Locate the cell with the specified text and output its [x, y] center coordinate. 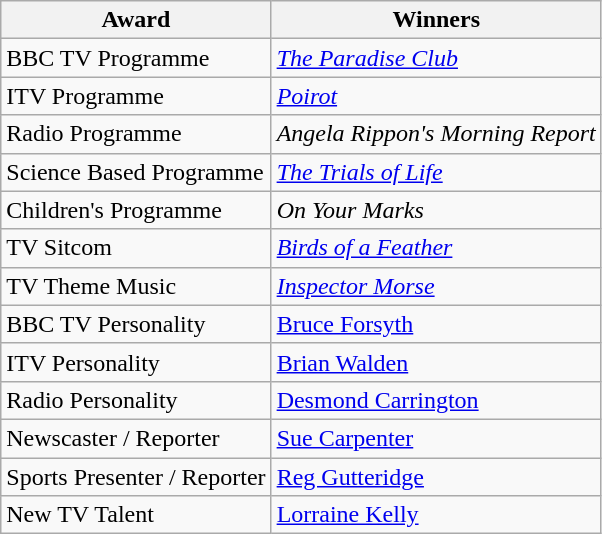
BBC TV Personality [136, 324]
On Your Marks [436, 210]
Radio Programme [136, 134]
Science Based Programme [136, 172]
Children's Programme [136, 210]
Sports Presenter / Reporter [136, 477]
Award [136, 20]
Poirot [436, 96]
Angela Rippon's Morning Report [436, 134]
Lorraine Kelly [436, 515]
BBC TV Programme [136, 58]
Newscaster / Reporter [136, 438]
Sue Carpenter [436, 438]
The Paradise Club [436, 58]
Brian Walden [436, 362]
New TV Talent [136, 515]
Bruce Forsyth [436, 324]
ITV Programme [136, 96]
Inspector Morse [436, 286]
TV Sitcom [136, 248]
Birds of a Feather [436, 248]
The Trials of Life [436, 172]
Radio Personality [136, 400]
Desmond Carrington [436, 400]
Reg Gutteridge [436, 477]
Winners [436, 20]
TV Theme Music [136, 286]
ITV Personality [136, 362]
